Capture the cell that displays the provided text and extract its (X, Y) central coordinate. 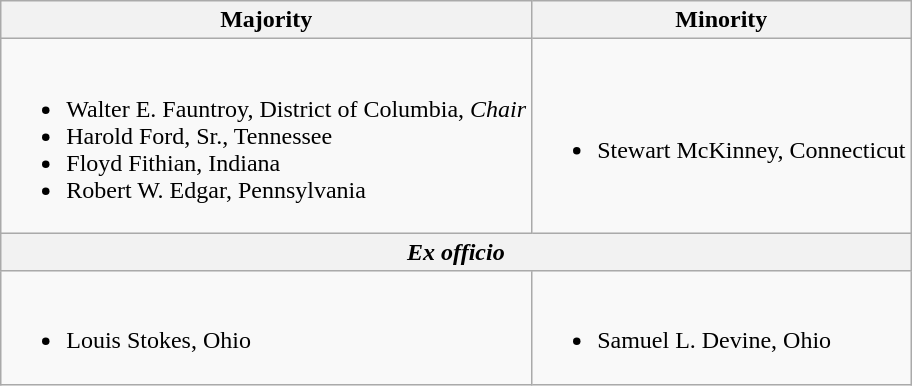
Louis Stokes, Ohio (266, 328)
Samuel L. Devine, Ohio (722, 328)
Minority (722, 20)
Stewart McKinney, Connecticut (722, 136)
Ex officio (456, 252)
Walter E. Fauntroy, District of Columbia, ChairHarold Ford, Sr., TennesseeFloyd Fithian, IndianaRobert W. Edgar, Pennsylvania (266, 136)
Majority (266, 20)
